For the text-containing cell, return its midpoint in (x, y) coordinate format. 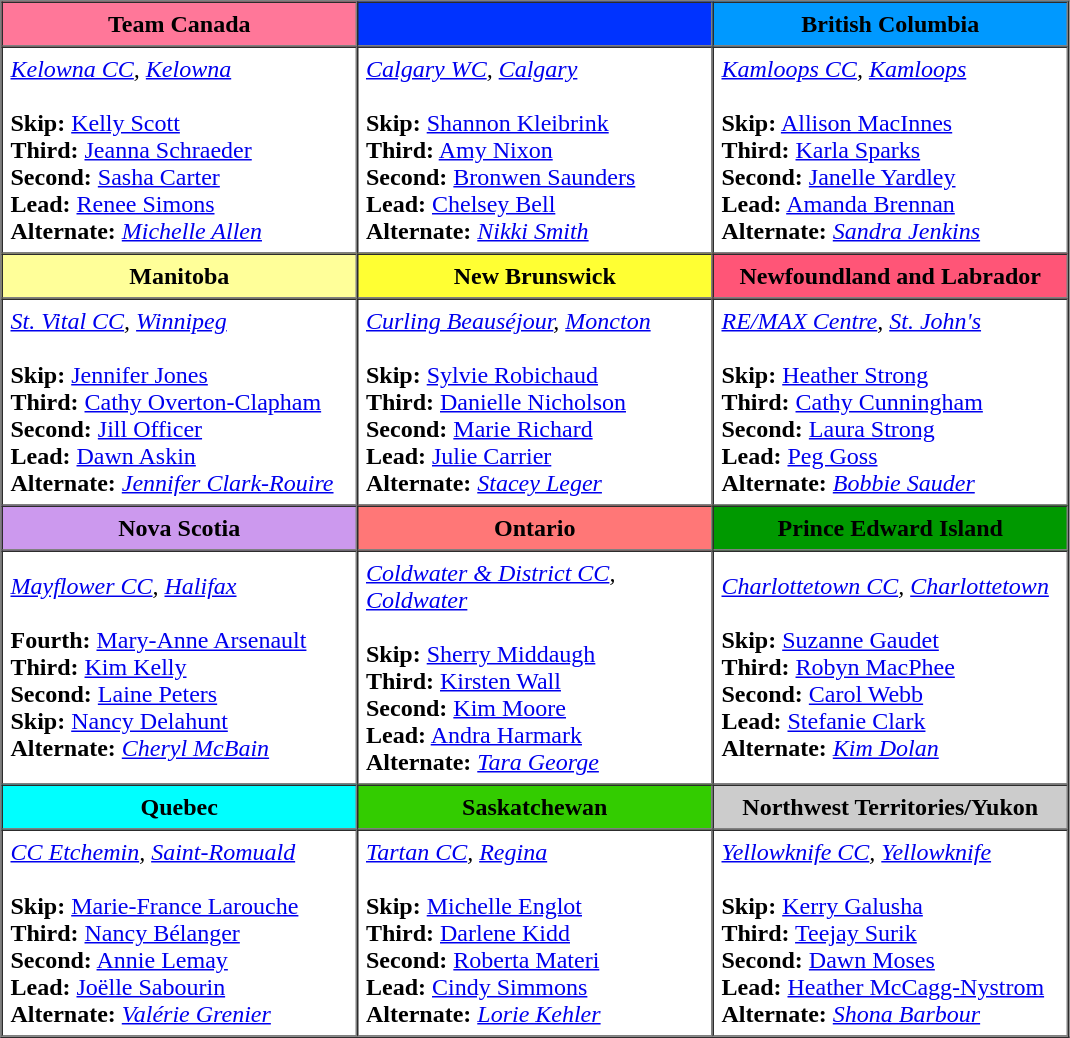
Newfoundland and Labrador (890, 276)
Manitoba (180, 276)
Yellowknife CC, YellowknifeSkip: Kerry Galusha Third: Teejay Surik Second: Dawn Moses Lead: Heather McCagg-Nystrom Alternate: Shona Barbour (890, 934)
Charlottetown CC, CharlottetownSkip: Suzanne Gaudet Third: Robyn MacPhee Second: Carol Webb Lead: Stefanie Clark Alternate: Kim Dolan (890, 667)
Mayflower CC, HalifaxFourth: Mary-Anne Arsenault Third: Kim Kelly Second: Laine Peters Skip: Nancy Delahunt Alternate: Cheryl McBain (180, 667)
Ontario (535, 528)
Calgary WC, CalgarySkip: Shannon Kleibrink Third: Amy Nixon Second: Bronwen Saunders Lead: Chelsey Bell Alternate: Nikki Smith (535, 150)
RE/MAX Centre, St. John'sSkip: Heather Strong Third: Cathy Cunningham Second: Laura Strong Lead: Peg Goss Alternate: Bobbie Sauder (890, 402)
Quebec (180, 806)
Nova Scotia (180, 528)
Northwest Territories/Yukon (890, 806)
British Columbia (890, 24)
CC Etchemin, Saint-RomualdSkip: Marie-France Larouche Third: Nancy Bélanger Second: Annie Lemay Lead: Joëlle Sabourin Alternate: Valérie Grenier (180, 934)
Kelowna CC, KelownaSkip: Kelly Scott Third: Jeanna Schraeder Second: Sasha Carter Lead: Renee Simons Alternate: Michelle Allen (180, 150)
Prince Edward Island (890, 528)
New Brunswick (535, 276)
St. Vital CC, WinnipegSkip: Jennifer Jones Third: Cathy Overton-Clapham Second: Jill Officer Lead: Dawn Askin Alternate: Jennifer Clark-Rouire (180, 402)
Team Canada (180, 24)
Tartan CC, ReginaSkip: Michelle Englot Third: Darlene Kidd Second: Roberta Materi Lead: Cindy Simmons Alternate: Lorie Kehler (535, 934)
Coldwater & District CC, ColdwaterSkip: Sherry Middaugh Third: Kirsten Wall Second: Kim Moore Lead: Andra Harmark Alternate: Tara George (535, 667)
Kamloops CC, KamloopsSkip: Allison MacInnes Third: Karla Sparks Second: Janelle Yardley Lead: Amanda Brennan Alternate: Sandra Jenkins (890, 150)
Saskatchewan (535, 806)
Curling Beauséjour, MonctonSkip: Sylvie Robichaud Third: Danielle Nicholson Second: Marie Richard Lead: Julie Carrier Alternate: Stacey Leger (535, 402)
